For the text-containing cell, return its midpoint in [X, Y] coordinate format. 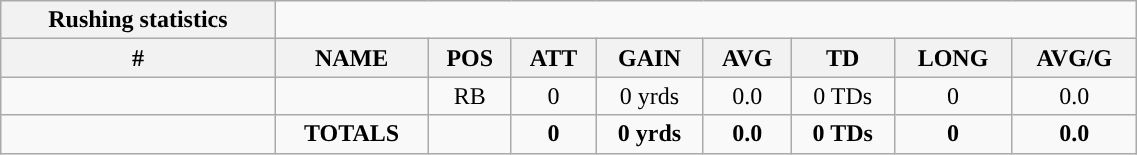
RB [470, 96]
AVG [747, 58]
# [138, 58]
TOTALS [352, 134]
POS [470, 58]
TD [842, 58]
ATT [553, 58]
NAME [352, 58]
Rushing statistics [138, 20]
AVG/G [1074, 58]
LONG [953, 58]
GAIN [650, 58]
